Identify which cell holds the provided text, then report its [X, Y] central coordinate. 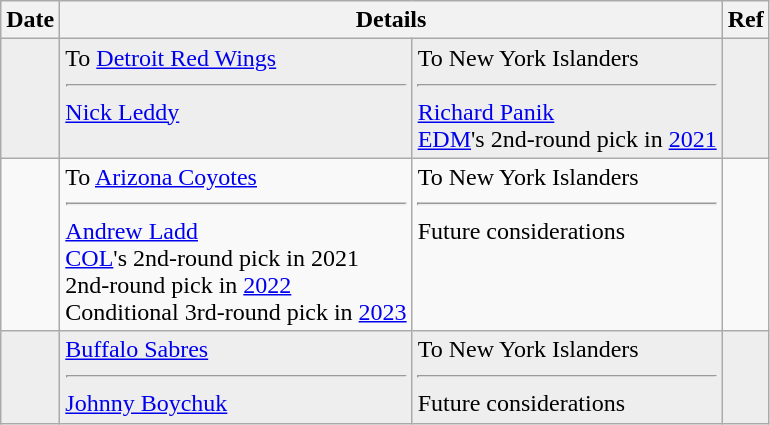
Buffalo SabresJohnny Boychuk [236, 377]
Details [391, 20]
To New York IslandersRichard PanikEDM's 2nd-round pick in 2021 [567, 98]
To Arizona CoyotesAndrew LaddCOL's 2nd-round pick in 20212nd-round pick in 2022Conditional 3rd-round pick in 2023 [236, 244]
Ref [746, 20]
To Detroit Red WingsNick Leddy [236, 98]
Date [30, 20]
